Identify which cell holds the provided text, then report its (x, y) central coordinate. 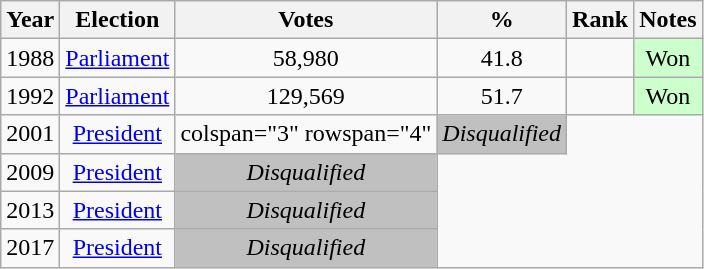
2017 (30, 248)
Votes (306, 20)
Year (30, 20)
1988 (30, 58)
2009 (30, 172)
Rank (600, 20)
51.7 (502, 96)
41.8 (502, 58)
% (502, 20)
2013 (30, 210)
colspan="3" rowspan="4" (306, 134)
129,569 (306, 96)
2001 (30, 134)
58,980 (306, 58)
1992 (30, 96)
Notes (668, 20)
Election (118, 20)
